Extract the (x, y) coordinate from the center of the cell holding the provided text.  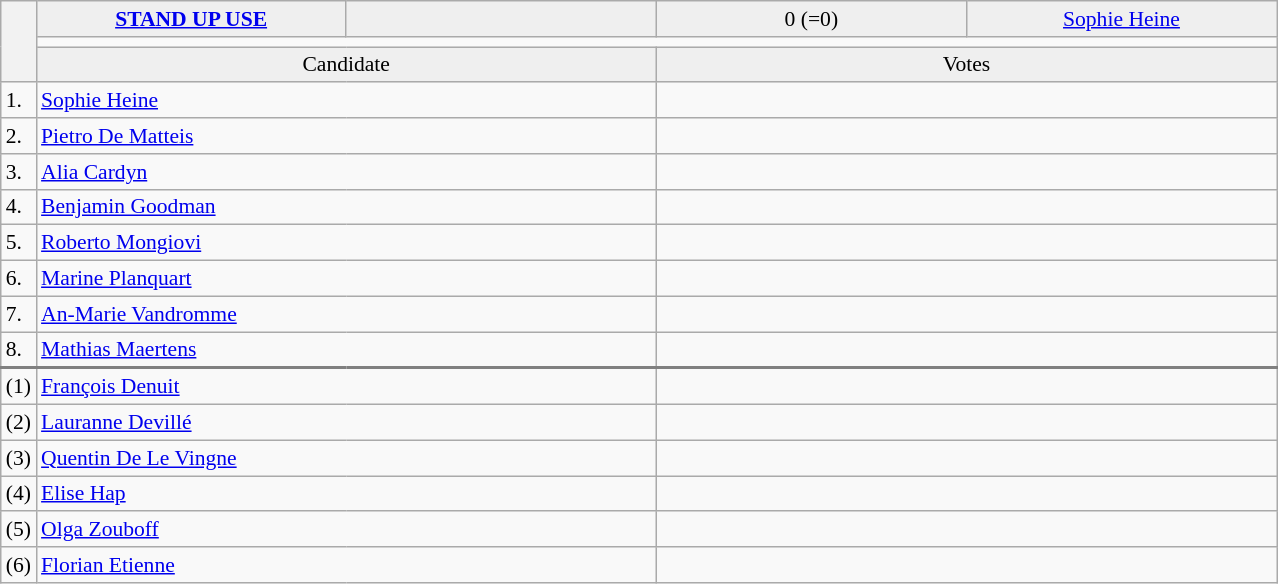
Pietro De Matteis (346, 136)
Votes (966, 65)
7. (18, 314)
Alia Cardyn (346, 172)
Lauranne Devillé (346, 423)
(5) (18, 530)
1. (18, 101)
(2) (18, 423)
Benjamin Goodman (346, 207)
(4) (18, 494)
An‐Marie Vandromme (346, 314)
Olga Zouboff (346, 530)
Elise Hap (346, 494)
(3) (18, 458)
Candidate (346, 65)
4. (18, 207)
Florian Etienne (346, 565)
3. (18, 172)
6. (18, 279)
2. (18, 136)
Mathias Maertens (346, 350)
François Denuit (346, 386)
0 (=0) (811, 19)
Quentin De Le Vingne (346, 458)
(1) (18, 386)
(6) (18, 565)
5. (18, 243)
8. (18, 350)
STAND UP USE (191, 19)
Roberto Mongiovi (346, 243)
Marine Planquart (346, 279)
